Locate the cell with the specified text and output its (x, y) center coordinate. 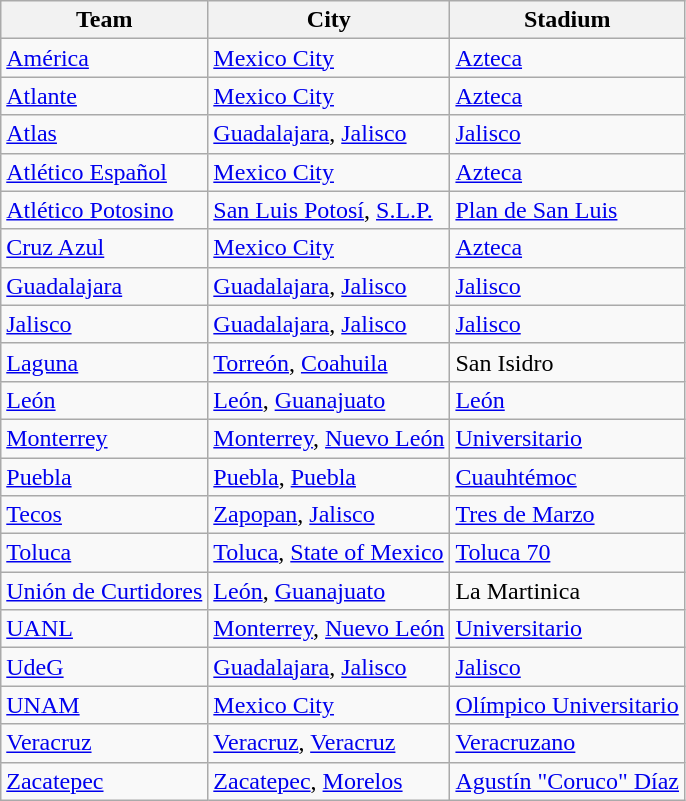
Toluca, State of Mexico (329, 553)
Team (104, 20)
Zapopan, Jalisco (329, 515)
Tecos (104, 515)
Zacatepec, Morelos (329, 781)
Stadium (568, 20)
Laguna (104, 362)
Zacatepec (104, 781)
Unión de Curtidores (104, 591)
Veracruz (104, 743)
UANL (104, 629)
San Luis Potosí, S.L.P. (329, 210)
UdeG (104, 667)
Monterrey (104, 438)
UNAM (104, 705)
Atlante (104, 96)
San Isidro (568, 362)
Puebla (104, 477)
Tres de Marzo (568, 515)
Toluca 70 (568, 553)
Olímpico Universitario (568, 705)
Veracruz, Veracruz (329, 743)
Guadalajara (104, 286)
Torreón, Coahuila (329, 362)
Plan de San Luis (568, 210)
Atlético Español (104, 172)
América (104, 58)
Agustín "Coruco" Díaz (568, 781)
Atlas (104, 134)
City (329, 20)
Cruz Azul (104, 248)
La Martinica (568, 591)
Atlético Potosino (104, 210)
Veracruzano (568, 743)
Cuauhtémoc (568, 477)
Toluca (104, 553)
Puebla, Puebla (329, 477)
